Return (x, y) of the center of cell containing provided text 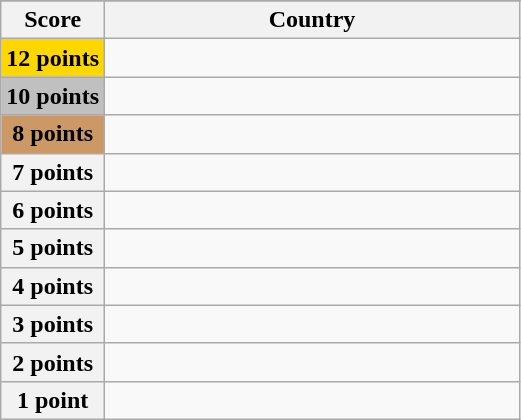
12 points (53, 58)
6 points (53, 210)
8 points (53, 134)
3 points (53, 324)
1 point (53, 400)
2 points (53, 362)
Country (312, 20)
5 points (53, 248)
Score (53, 20)
4 points (53, 286)
7 points (53, 172)
10 points (53, 96)
